For the text-containing cell, return its midpoint in (X, Y) coordinate format. 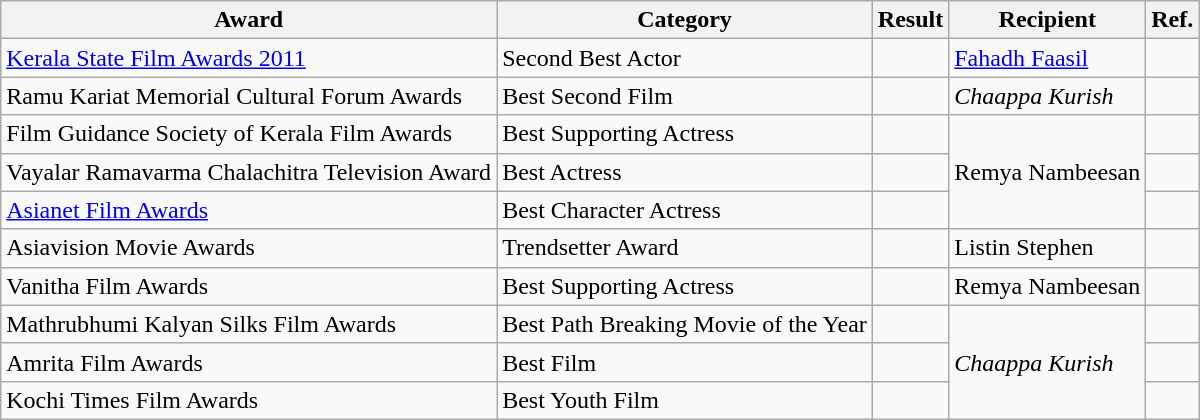
Best Path Breaking Movie of the Year (685, 324)
Ramu Kariat Memorial Cultural Forum Awards (249, 96)
Award (249, 20)
Listin Stephen (1048, 248)
Recipient (1048, 20)
Best Actress (685, 172)
Asiavision Movie Awards (249, 248)
Fahadh Faasil (1048, 58)
Trendsetter Award (685, 248)
Best Youth Film (685, 400)
Asianet Film Awards (249, 210)
Best Second Film (685, 96)
Vanitha Film Awards (249, 286)
Amrita Film Awards (249, 362)
Kerala State Film Awards 2011 (249, 58)
Vayalar Ramavarma Chalachitra Television Award (249, 172)
Second Best Actor (685, 58)
Best Character Actress (685, 210)
Category (685, 20)
Ref. (1172, 20)
Best Film (685, 362)
Result (910, 20)
Mathrubhumi Kalyan Silks Film Awards (249, 324)
Kochi Times Film Awards (249, 400)
Film Guidance Society of Kerala Film Awards (249, 134)
